Return the (x, y) coordinate for the center point of the cell that contains the specified text.  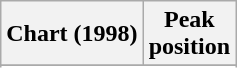
Peakposition (189, 34)
Chart (1998) (72, 34)
